Output the (x, y) coordinate of the center of the cell containing the given text.  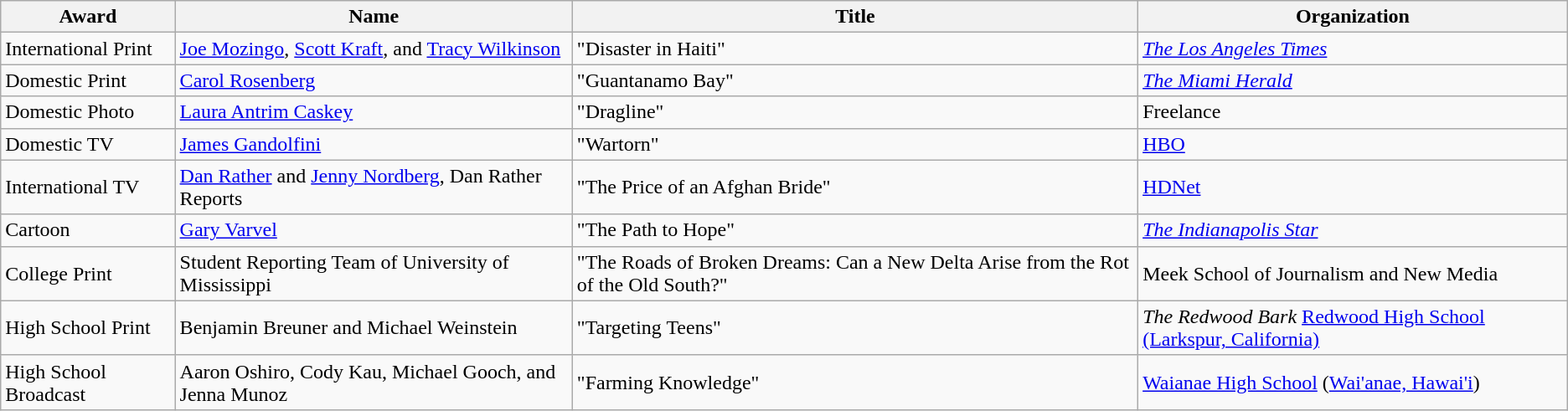
The Miami Herald (1354, 80)
"The Price of an Afghan Bride" (854, 188)
Gary Varvel (374, 230)
Domestic Print (88, 80)
The Redwood Bark Redwood High School (Larkspur, California) (1354, 328)
Aaron Oshiro, Cody Kau, Michael Gooch, and Jenna Munoz (374, 382)
James Gandolfini (374, 144)
Title (854, 17)
"Disaster in Haiti" (854, 49)
Name (374, 17)
The Los Angeles Times (1354, 49)
"Dragline" (854, 112)
"The Path to Hope" (854, 230)
Joe Mozingo, Scott Kraft, and Tracy Wilkinson (374, 49)
Domestic TV (88, 144)
"Farming Knowledge" (854, 382)
Cartoon (88, 230)
Laura Antrim Caskey (374, 112)
Dan Rather and Jenny Nordberg, Dan Rather Reports (374, 188)
Domestic Photo (88, 112)
HBO (1354, 144)
Organization (1354, 17)
Carol Rosenberg (374, 80)
HDNet (1354, 188)
"Targeting Teens" (854, 328)
Freelance (1354, 112)
High School Print (88, 328)
"The Roads of Broken Dreams: Can a New Delta Arise from the Rot of the Old South?" (854, 273)
Benjamin Breuner and Michael Weinstein (374, 328)
"Wartorn" (854, 144)
The Indianapolis Star (1354, 230)
Student Reporting Team of University of Mississippi (374, 273)
High School Broadcast (88, 382)
Award (88, 17)
Meek School of Journalism and New Media (1354, 273)
International TV (88, 188)
Waianae High School (Wai'anae, Hawai'i) (1354, 382)
International Print (88, 49)
College Print (88, 273)
"Guantanamo Bay" (854, 80)
